Detect which cell encompasses the target text, then output its (X, Y) center coordinate. 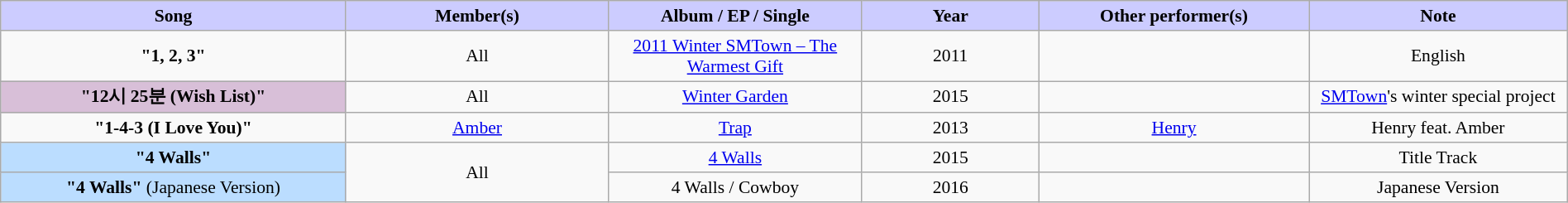
Other performer(s) (1174, 16)
"1, 2, 3" (174, 55)
Trap (735, 128)
Japanese Version (1439, 186)
"4 Walls" (174, 157)
2016 (950, 186)
Album / EP / Single (735, 16)
Song (174, 16)
Henry (1174, 128)
"12시 25분 (Wish List)" (174, 98)
2013 (950, 128)
Member(s) (476, 16)
Henry feat. Amber (1439, 128)
"1-4-3 (I Love You)" (174, 128)
Year (950, 16)
2011 Winter SMTown – The Warmest Gift (735, 55)
Amber (476, 128)
2011 (950, 55)
Note (1439, 16)
Winter Garden (735, 98)
Title Track (1439, 157)
SMTown's winter special project (1439, 98)
"4 Walls" (Japanese Version) (174, 186)
4 Walls / Cowboy (735, 186)
English (1439, 55)
4 Walls (735, 157)
